Provide the [X, Y] coordinate of the cell's center where the given text is located.  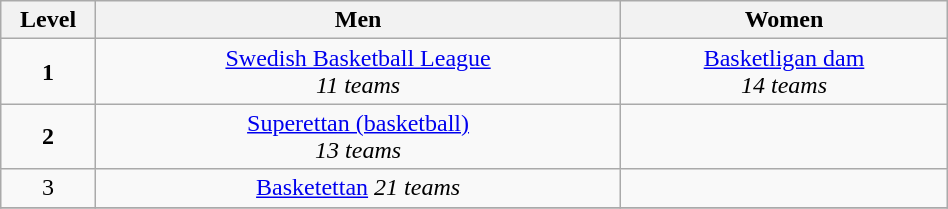
Men [358, 20]
Swedish Basketball League11 teams [358, 72]
Basketligan dam14 teams [784, 72]
2 [48, 136]
3 [48, 188]
Women [784, 20]
Basketettan 21 teams [358, 188]
Level [48, 20]
Superettan (basketball)13 teams [358, 136]
1 [48, 72]
